Extract the [X, Y] coordinate from the center of the cell holding the provided text.  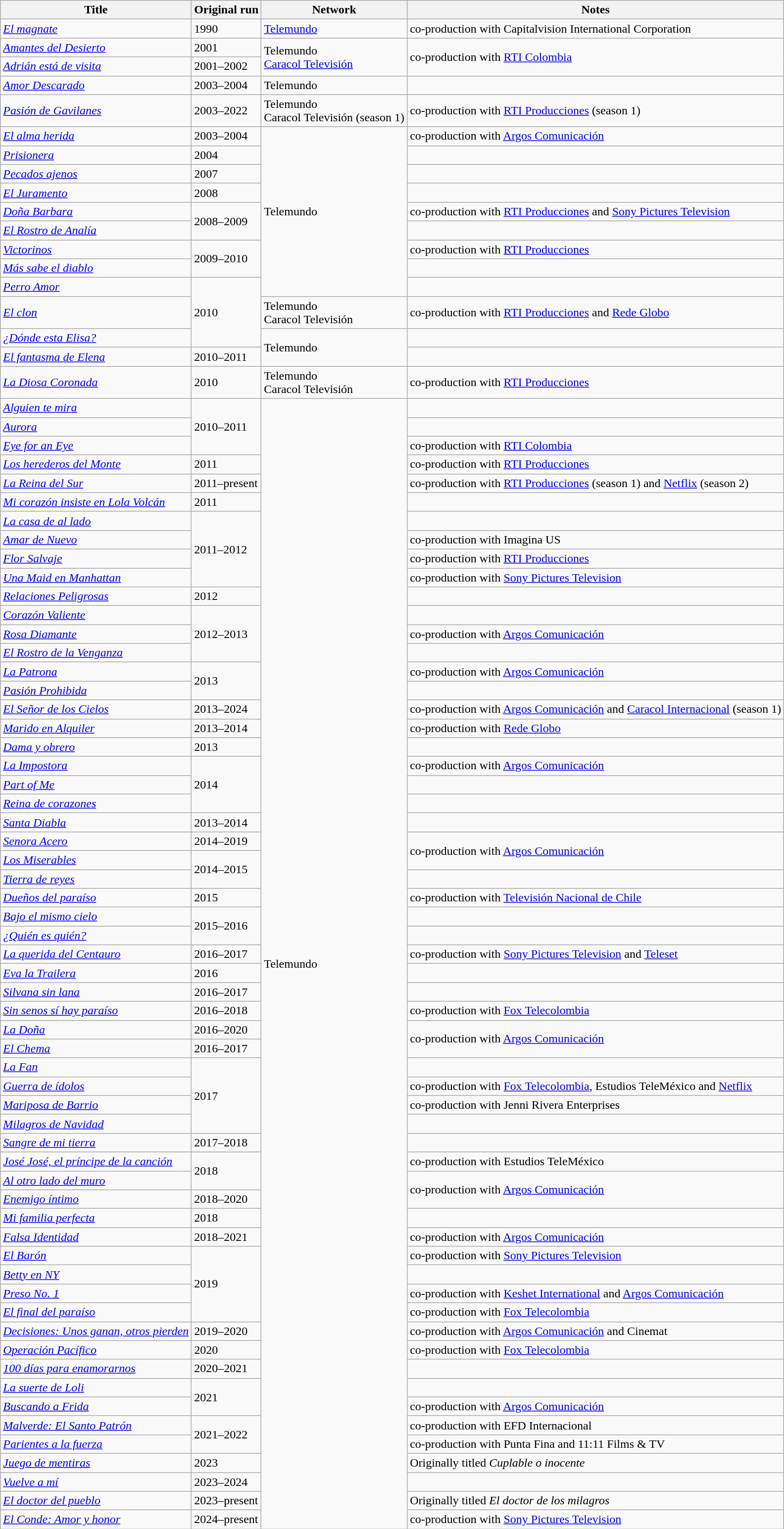
2007 [227, 174]
2011–present [227, 483]
El magnate [96, 29]
2020–2021 [227, 1369]
2017–2018 [227, 1142]
Perro Amor [96, 287]
Preso No. 1 [96, 1293]
Milagros de Navidad [96, 1124]
2008 [227, 193]
El Barón [96, 1256]
El Chema [96, 1048]
1990 [227, 29]
co-production with Fox Telecolombia, Estudios TeleMéxico and Netflix [596, 1086]
Una Maid en Manhattan [96, 578]
Vuelve a mí [96, 1481]
Original run [227, 10]
Al otro lado del muro [96, 1181]
El Señor de los Cielos [96, 709]
Victorinos [96, 249]
Dueños del paraíso [96, 898]
Senora Acero [96, 841]
La querida del Centauro [96, 954]
El alma herida [96, 136]
Network [335, 10]
El final del paraíso [96, 1312]
2017 [227, 1095]
La casa de al lado [96, 521]
2018–2020 [227, 1199]
co-production with Televisión Nacional de Chile [596, 898]
Sin senos sí hay paraíso [96, 1011]
El Conde: Amor y honor [96, 1520]
Originally titled El doctor de los milagros [596, 1501]
2019–2020 [227, 1331]
El clon [96, 313]
2014–2015 [227, 869]
Amantes del Desierto [96, 48]
Buscando a Frida [96, 1406]
co-production with Sony Pictures Television and Teleset [596, 954]
2004 [227, 155]
co-production with Rede Globo [596, 728]
Mariposa de Barrio [96, 1105]
co-production with RTI Producciones and Rede Globo [596, 313]
La Doña [96, 1030]
El fantasma de Elena [96, 357]
Tierra de reyes [96, 879]
2016–2018 [227, 1011]
2008–2009 [227, 221]
¿Quién es quién? [96, 936]
co-production with Estudios TeleMéxico [596, 1161]
Silvana sin lana [96, 992]
2024–present [227, 1520]
TelemundoCaracol Televisión (season 1) [335, 111]
Enemigo íntimo [96, 1199]
co-production with EFD Internacional [596, 1425]
2020 [227, 1350]
2001–2002 [227, 66]
100 días para enamorarnos [96, 1369]
co-production with Keshet International and Argos Comunicación [596, 1293]
Alguien te mira [96, 408]
Los Miserables [96, 860]
co-production with Capitalvision International Corporation [596, 29]
Part of Me [96, 785]
Pasión Prohibida [96, 691]
Flor Salvaje [96, 558]
2001 [227, 48]
Parientes a la fuerza [96, 1444]
2023–2024 [227, 1481]
Santa Diabla [96, 822]
Bajo el mismo cielo [96, 917]
Aurora [96, 427]
La Patrona [96, 672]
co-production with RTI Producciones (season 1) and Netflix (season 2) [596, 483]
Title [96, 10]
2015–2016 [227, 926]
2014 [227, 785]
co-production with RTI Producciones and Sony Pictures Television [596, 211]
Los herederos del Monte [96, 464]
Dama y obrero [96, 747]
Mi corazón insiste en Lola Volcán [96, 502]
2023 [227, 1463]
Eva la Trailera [96, 973]
La Impostora [96, 766]
Falsa Identidad [96, 1237]
La Reina del Sur [96, 483]
Corazón Valiente [96, 615]
2016 [227, 973]
2021 [227, 1397]
Guerra de ídolos [96, 1086]
Reina de corazones [96, 803]
Relaciones Peligrosas [96, 596]
Mi familia perfecta [96, 1218]
Malverde: El Santo Patrón [96, 1425]
El doctor del pueblo [96, 1501]
Prisionera [96, 155]
Originally titled Cuplable o inocente [596, 1463]
Amor Descarado [96, 85]
El Juramento [96, 193]
Operación Pacífico [96, 1350]
Pasión de Gavilanes [96, 111]
2014–2019 [227, 841]
Amar de Nuevo [96, 540]
Más sabe el diablo [96, 268]
co-production with Jenni Rivera Enterprises [596, 1105]
Notes [596, 10]
2018–2021 [227, 1237]
2019 [227, 1284]
José José, el príncipe de la canción [96, 1161]
El Rostro de la Venganza [96, 653]
2015 [227, 898]
2012 [227, 596]
2009–2010 [227, 258]
¿Dónde esta Elisa? [96, 338]
2003–2022 [227, 111]
co-production with RTI Producciones (season 1) [596, 111]
2012–2013 [227, 634]
La Fan [96, 1067]
La suerte de Loli [96, 1387]
Doña Barbara [96, 211]
2011–2012 [227, 549]
Juego de mentiras [96, 1463]
Sangre de mi tierra [96, 1142]
Decisiones: Unos ganan, otros pierden [96, 1331]
2013–2024 [227, 709]
Adrián está de visita [96, 66]
co-production with Punta Fina and 11:11 Films & TV [596, 1444]
co-production with Argos Comunicación and Caracol Internacional (season 1) [596, 709]
El Rostro de Analía [96, 230]
Rosa Diamante [96, 634]
Pecados ajenos [96, 174]
2016–2020 [227, 1030]
2021–2022 [227, 1434]
Eye for an Eye [96, 445]
co-production with Argos Comunicación and Cinemat [596, 1331]
Betty en NY [96, 1275]
Marido en Alquiler [96, 728]
La Diosa Coronada [96, 382]
co-production with Imagina US [596, 540]
2023–present [227, 1501]
